Find where the given text appears and provide that cell's center as (X, Y) coordinate. 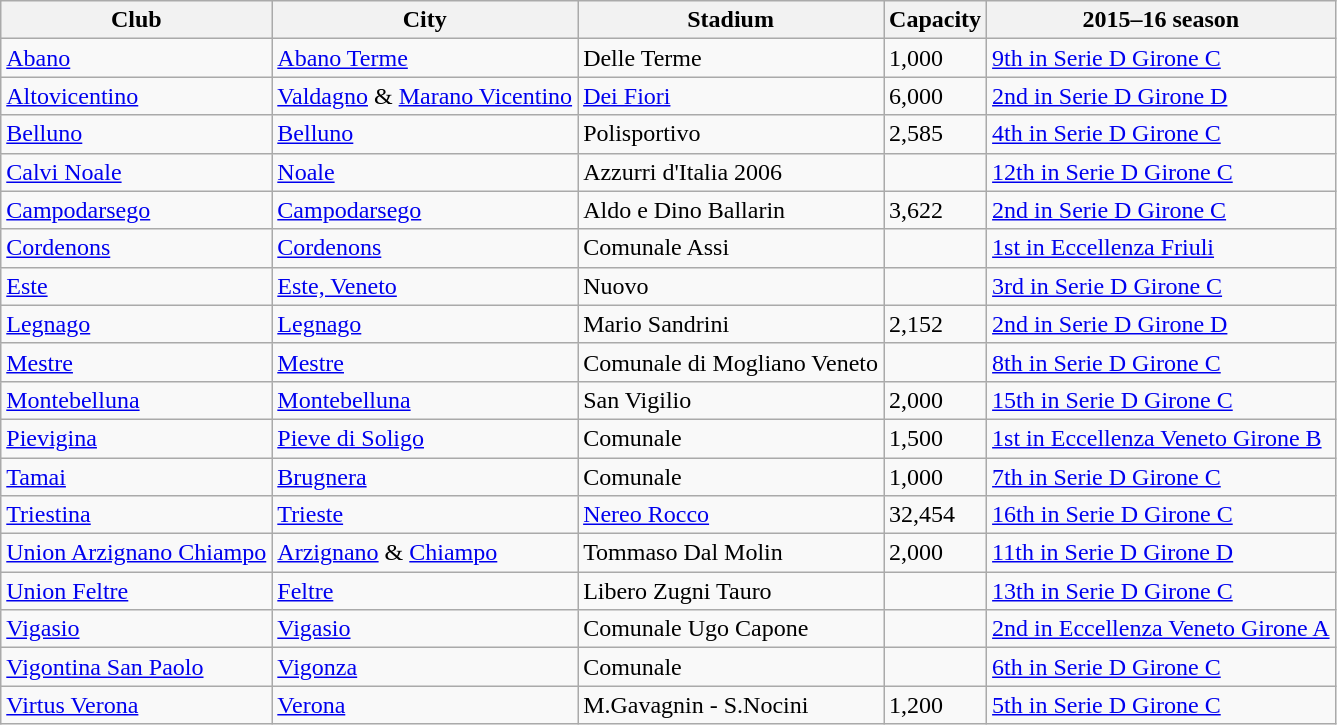
16th in Serie D Girone C (1162, 515)
Nuovo (731, 286)
Stadium (731, 20)
Club (136, 20)
Vigontina San Paolo (136, 667)
Libero Zugni Tauro (731, 591)
2015–16 season (1162, 20)
6,000 (936, 96)
Capacity (936, 20)
Pievigina (136, 438)
Delle Terme (731, 58)
32,454 (936, 515)
M.Gavagnin - S.Nocini (731, 705)
Noale (425, 172)
Triestina (136, 515)
9th in Serie D Girone C (1162, 58)
Comunale Assi (731, 248)
Comunale Ugo Capone (731, 629)
15th in Serie D Girone C (1162, 400)
Verona (425, 705)
1,500 (936, 438)
3,622 (936, 210)
Nereo Rocco (731, 515)
Dei Fiori (731, 96)
Virtus Verona (136, 705)
5th in Serie D Girone C (1162, 705)
Este (136, 286)
Este, Veneto (425, 286)
Mario Sandrini (731, 324)
11th in Serie D Girone D (1162, 553)
Polisportivo (731, 134)
2nd in Serie D Girone C (1162, 210)
Abano Terme (425, 58)
San Vigilio (731, 400)
8th in Serie D Girone C (1162, 362)
2,152 (936, 324)
Pieve di Soligo (425, 438)
Tamai (136, 477)
Valdagno & Marano Vicentino (425, 96)
7th in Serie D Girone C (1162, 477)
Aldo e Dino Ballarin (731, 210)
3rd in Serie D Girone C (1162, 286)
13th in Serie D Girone C (1162, 591)
1,200 (936, 705)
Tommaso Dal Molin (731, 553)
4th in Serie D Girone C (1162, 134)
Brugnera (425, 477)
2,585 (936, 134)
Abano (136, 58)
2nd in Eccellenza Veneto Girone A (1162, 629)
12th in Serie D Girone C (1162, 172)
Feltre (425, 591)
Vigonza (425, 667)
6th in Serie D Girone C (1162, 667)
Altovicentino (136, 96)
Azzurri d'Italia 2006 (731, 172)
Comunale di Mogliano Veneto (731, 362)
Calvi Noale (136, 172)
Trieste (425, 515)
City (425, 20)
Union Arzignano Chiampo (136, 553)
1st in Eccellenza Veneto Girone B (1162, 438)
Arzignano & Chiampo (425, 553)
Union Feltre (136, 591)
1st in Eccellenza Friuli (1162, 248)
